Locate the cell with the specified text and output its (X, Y) center coordinate. 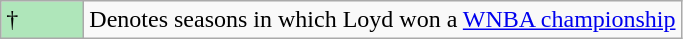
Denotes seasons in which Loyd won a WNBA championship (382, 20)
† (42, 20)
